Find where the given text appears and provide that cell's center as (x, y) coordinate. 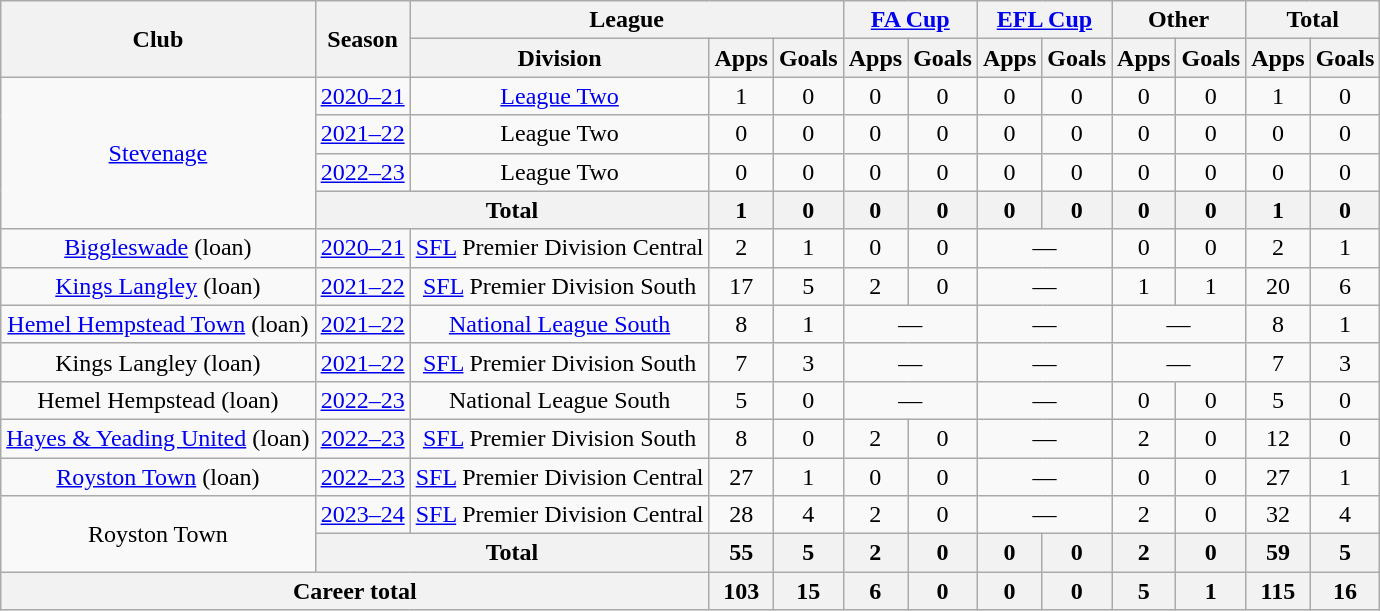
Hemel Hempstead Town (loan) (158, 324)
Division (560, 58)
28 (741, 515)
12 (1278, 438)
Hemel Hempstead (loan) (158, 400)
FA Cup (910, 20)
59 (1278, 553)
Stevenage (158, 153)
32 (1278, 515)
17 (741, 286)
Hayes & Yeading United (loan) (158, 438)
20 (1278, 286)
League (626, 20)
115 (1278, 591)
Other (1179, 20)
Royston Town (158, 534)
EFL Cup (1044, 20)
Career total (355, 591)
Season (362, 39)
Royston Town (loan) (158, 477)
Club (158, 39)
103 (741, 591)
16 (1345, 591)
15 (808, 591)
Biggleswade (loan) (158, 248)
55 (741, 553)
2023–24 (362, 515)
